Output the [x, y] coordinate of the center of the cell containing the given text.  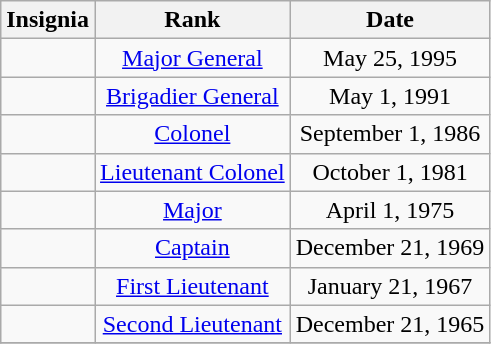
January 21, 1967 [390, 286]
Brigadier General [193, 96]
Rank [193, 20]
Major [193, 210]
September 1, 1986 [390, 134]
May 25, 1995 [390, 58]
Second Lieutenant [193, 324]
April 1, 1975 [390, 210]
October 1, 1981 [390, 172]
May 1, 1991 [390, 96]
Lieutenant Colonel [193, 172]
Date [390, 20]
December 21, 1965 [390, 324]
December 21, 1969 [390, 248]
First Lieutenant [193, 286]
Captain [193, 248]
Major General [193, 58]
Insignia [48, 20]
Colonel [193, 134]
